From the cell containing the given text, extract its center point as (X, Y) coordinate. 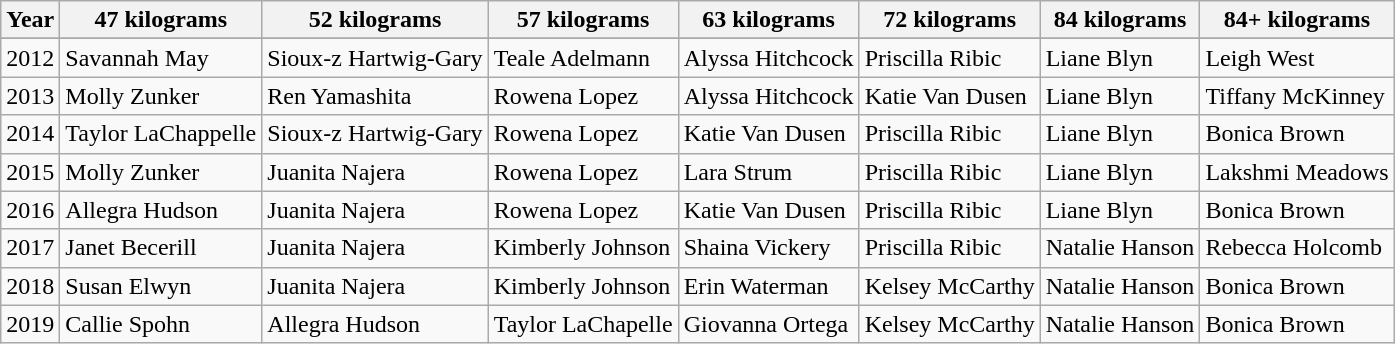
Taylor LaChapelle (583, 324)
2012 (30, 58)
57 kilograms (583, 20)
Rebecca Holcomb (1297, 248)
2017 (30, 248)
Janet Becerill (161, 248)
Savannah May (161, 58)
Lara Strum (768, 172)
Leigh West (1297, 58)
Callie Spohn (161, 324)
Lakshmi Meadows (1297, 172)
2013 (30, 96)
Susan Elwyn (161, 286)
Taylor LaChappelle (161, 134)
63 kilograms (768, 20)
2016 (30, 210)
84 kilograms (1120, 20)
47 kilograms (161, 20)
Erin Waterman (768, 286)
Shaina Vickery (768, 248)
72 kilograms (950, 20)
2014 (30, 134)
Tiffany McKinney (1297, 96)
Ren Yamashita (375, 96)
84+ kilograms (1297, 20)
2018 (30, 286)
Teale Adelmann (583, 58)
52 kilograms (375, 20)
Giovanna Ortega (768, 324)
2015 (30, 172)
2019 (30, 324)
Year (30, 20)
